Find where the given text appears and provide that cell's center as (x, y) coordinate. 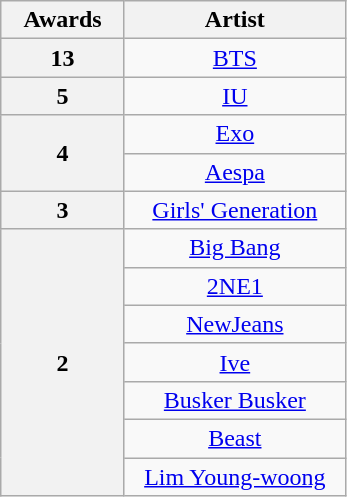
3 (63, 210)
Awards (63, 20)
Beast (234, 438)
NewJeans (234, 324)
5 (63, 96)
Busker Busker (234, 400)
2NE1 (234, 286)
IU (234, 96)
Big Bang (234, 248)
BTS (234, 58)
Aespa (234, 172)
Artist (234, 20)
Girls' Generation (234, 210)
Lim Young-woong (234, 477)
13 (63, 58)
Ive (234, 362)
2 (63, 362)
Exo (234, 134)
4 (63, 153)
